Provide the [X, Y] coordinate of the cell's center where the given text is located.  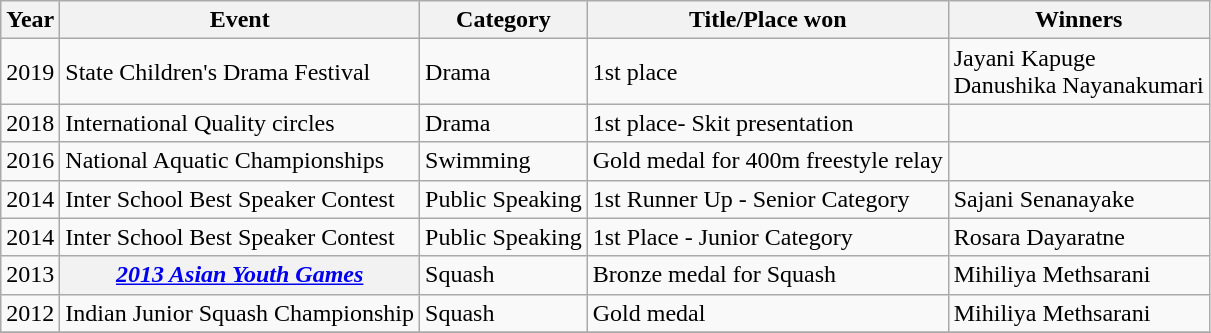
2016 [30, 161]
Winners [1078, 20]
Category [504, 20]
Gold medal [768, 313]
Swimming [504, 161]
2013 [30, 275]
Jayani KapugeDanushika Nayanakumari [1078, 72]
1st Runner Up - Senior Category [768, 199]
2018 [30, 123]
National Aquatic Championships [240, 161]
1st place- Skit presentation [768, 123]
1st Place - Junior Category [768, 237]
Sajani Senanayake [1078, 199]
Year [30, 20]
State Children's Drama Festival [240, 72]
Bronze medal for Squash [768, 275]
2012 [30, 313]
1st place [768, 72]
Title/Place won [768, 20]
Gold medal for 400m freestyle relay [768, 161]
2019 [30, 72]
Indian Junior Squash Championship [240, 313]
International Quality circles [240, 123]
Event [240, 20]
2013 Asian Youth Games [240, 275]
Rosara Dayaratne [1078, 237]
